Search for the cell housing the specified text and yield its (X, Y) center coordinate. 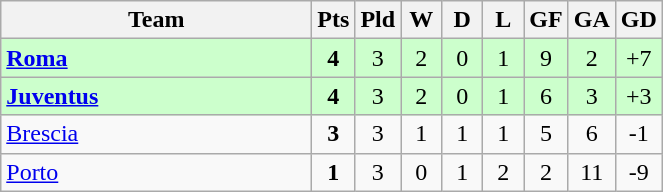
+7 (638, 58)
Brescia (156, 134)
5 (546, 134)
GF (546, 20)
11 (592, 172)
W (422, 20)
Pld (378, 20)
GA (592, 20)
GD (638, 20)
9 (546, 58)
Porto (156, 172)
+3 (638, 96)
Roma (156, 58)
-9 (638, 172)
Team (156, 20)
L (504, 20)
D (462, 20)
Juventus (156, 96)
Pts (334, 20)
-1 (638, 134)
